From the cell containing the given text, extract its center point as [X, Y] coordinate. 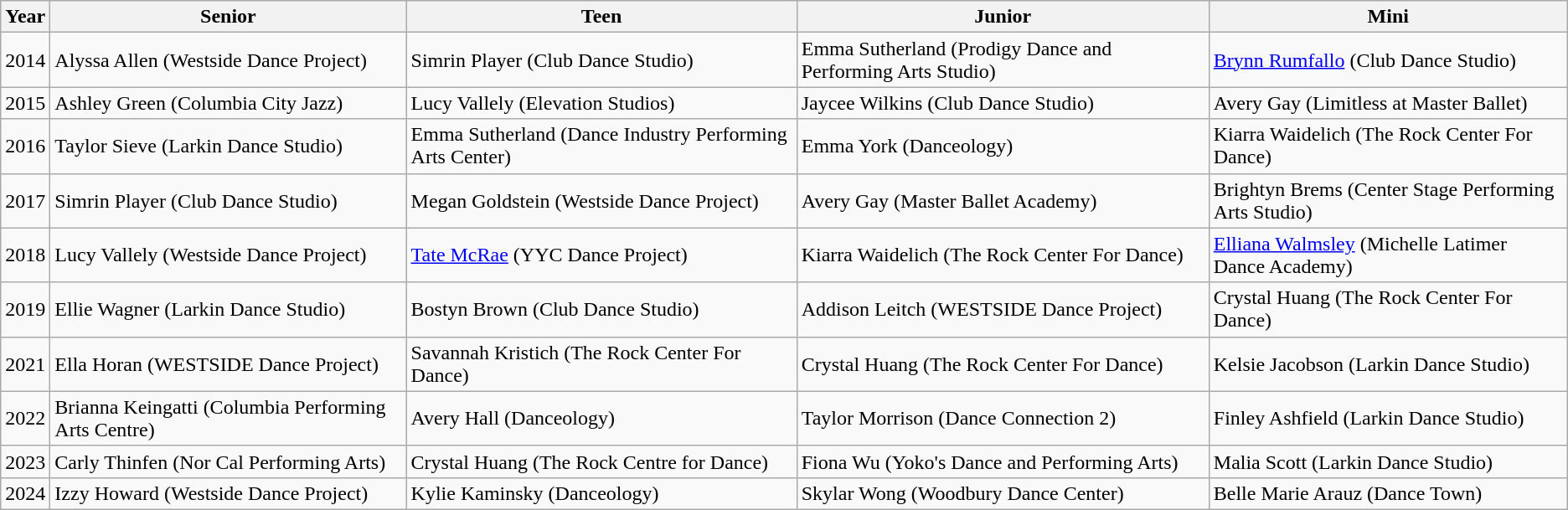
Avery Gay (Limitless at Master Ballet) [1388, 103]
Brianna Keingatti (Columbia Performing Arts Centre) [228, 419]
Ellie Wagner (Larkin Dance Studio) [228, 310]
Avery Gay (Master Ballet Academy) [1003, 201]
Emma York (Danceology) [1003, 146]
2018 [25, 255]
Savannah Kristich (The Rock Center For Dance) [601, 363]
Alyssa Allen (Westside Dance Project) [228, 60]
Emma Sutherland (Prodigy Dance and Performing Arts Studio) [1003, 60]
Megan Goldstein (Westside Dance Project) [601, 201]
Tate McRae (YYC Dance Project) [601, 255]
Lucy Vallely (Elevation Studios) [601, 103]
Brynn Rumfallo (Club Dance Studio) [1388, 60]
Crystal Huang (The Rock Centre for Dance) [601, 461]
Senior [228, 17]
Teen [601, 17]
Junior [1003, 17]
Malia Scott (Larkin Dance Studio) [1388, 461]
Addison Leitch (WESTSIDE Dance Project) [1003, 310]
Kylie Kaminsky (Danceology) [601, 493]
2021 [25, 363]
2019 [25, 310]
Kelsie Jacobson (Larkin Dance Studio) [1388, 363]
Izzy Howard (Westside Dance Project) [228, 493]
2017 [25, 201]
2016 [25, 146]
Bostyn Brown (Club Dance Studio) [601, 310]
Ashley Green (Columbia City Jazz) [228, 103]
Year [25, 17]
Fiona Wu (Yoko's Dance and Performing Arts) [1003, 461]
Brightyn Brems (Center Stage Performing Arts Studio) [1388, 201]
2023 [25, 461]
Taylor Sieve (Larkin Dance Studio) [228, 146]
Avery Hall (Danceology) [601, 419]
Emma Sutherland (Dance Industry Performing Arts Center) [601, 146]
Carly Thinfen (Nor Cal Performing Arts) [228, 461]
Jaycee Wilkins (Club Dance Studio) [1003, 103]
Belle Marie Arauz (Dance Town) [1388, 493]
Lucy Vallely (Westside Dance Project) [228, 255]
Mini [1388, 17]
Elliana Walmsley (Michelle Latimer Dance Academy) [1388, 255]
2022 [25, 419]
2015 [25, 103]
Ella Horan (WESTSIDE Dance Project) [228, 363]
2024 [25, 493]
Finley Ashfield (Larkin Dance Studio) [1388, 419]
2014 [25, 60]
Skylar Wong (Woodbury Dance Center) [1003, 493]
Taylor Morrison (Dance Connection 2) [1003, 419]
